For the text-containing cell, return its midpoint in (x, y) coordinate format. 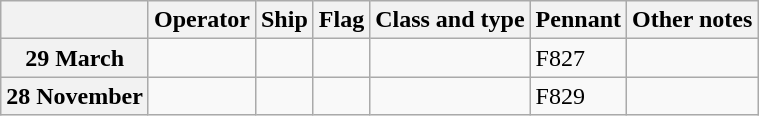
Operator (202, 20)
Flag (341, 20)
Ship (284, 20)
F829 (578, 96)
29 March (75, 58)
Other notes (692, 20)
Class and type (450, 20)
Pennant (578, 20)
F827 (578, 58)
28 November (75, 96)
